Pinpoint the cell where the given text exists, returning its (X, Y) midpoint coordinate. 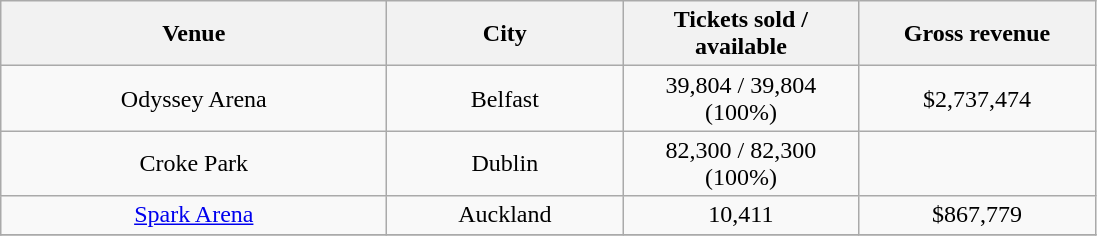
10,411 (741, 215)
Dublin (505, 164)
$867,779 (977, 215)
Croke Park (194, 164)
$2,737,474 (977, 98)
Odyssey Arena (194, 98)
39,804 / 39,804 (100%) (741, 98)
Spark Arena (194, 215)
Tickets sold / available (741, 34)
City (505, 34)
Gross revenue (977, 34)
82,300 / 82,300 (100%) (741, 164)
Auckland (505, 215)
Venue (194, 34)
Belfast (505, 98)
